Detect which cell encompasses the target text, then output its (X, Y) center coordinate. 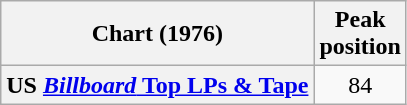
Chart (1976) (158, 34)
Peakposition (360, 34)
US Billboard Top LPs & Tape (158, 85)
84 (360, 85)
